Capture the cell that displays the provided text and extract its [X, Y] central coordinate. 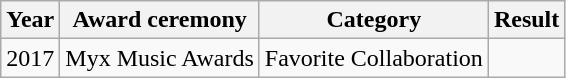
Award ceremony [160, 20]
Favorite Collaboration [374, 58]
2017 [30, 58]
Category [374, 20]
Myx Music Awards [160, 58]
Result [526, 20]
Year [30, 20]
